Locate the cell with the specified text and output its [x, y] center coordinate. 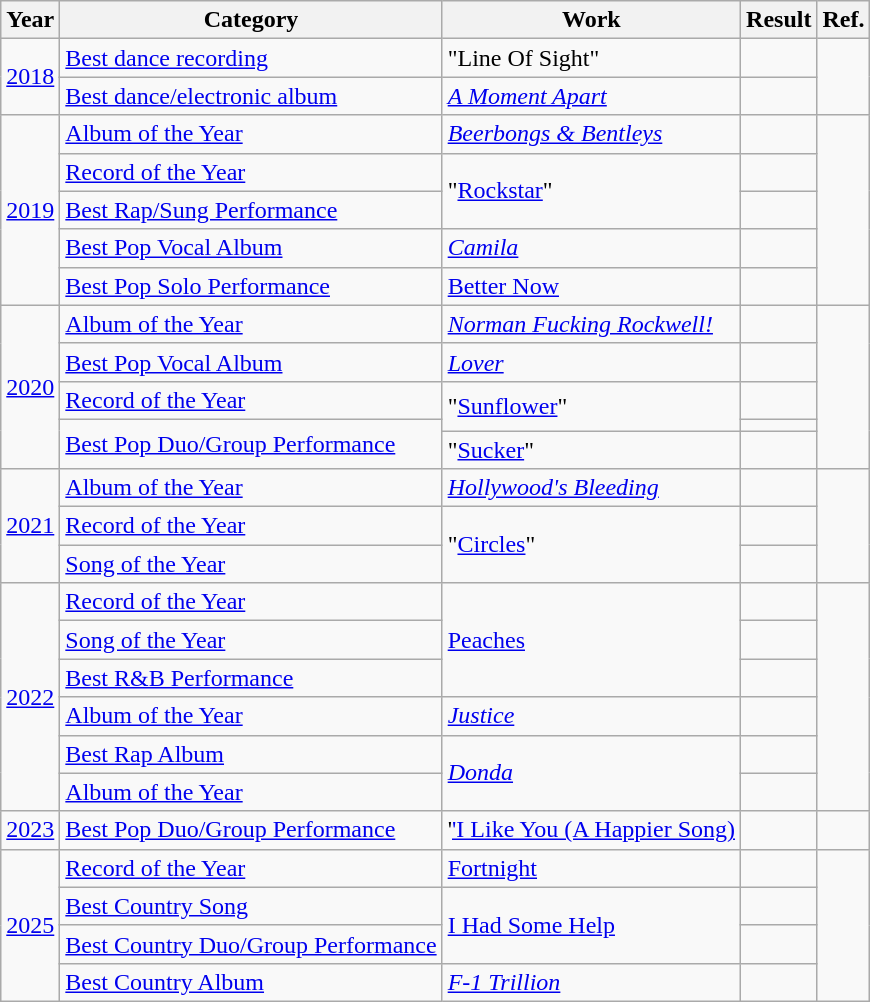
Ref. [844, 20]
Best R&B Performance [251, 678]
Best Country Album [251, 982]
Justice [591, 716]
Best Country Song [251, 906]
Best Rap/Sung Performance [251, 210]
Camila [591, 248]
Donda [591, 773]
Norman Fucking Rockwell! [591, 324]
2022 [30, 697]
Work [591, 20]
Best dance/electronic album [251, 96]
''I Like You (A Happier Song) [591, 830]
I Had Some Help [591, 925]
F-1 Trillion [591, 982]
2019 [30, 210]
Best Country Duo/Group Performance [251, 944]
"Sunflower" [591, 406]
2025 [30, 925]
"Line Of Sight" [591, 58]
Category [251, 20]
Best Pop Solo Performance [251, 286]
Lover [591, 362]
"Sucker" [591, 449]
Peaches [591, 640]
2021 [30, 526]
Best dance recording [251, 58]
2018 [30, 77]
2020 [30, 386]
Fortnight [591, 868]
Beerbongs & Bentleys [591, 134]
A Moment Apart [591, 96]
Hollywood's Bleeding [591, 488]
Year [30, 20]
2023 [30, 830]
"Circles" [591, 545]
Better Now [591, 286]
Best Rap Album [251, 754]
"Rockstar" [591, 191]
Result [779, 20]
